Pinpoint the cell where the given text exists, returning its (x, y) midpoint coordinate. 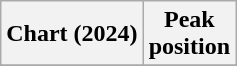
Chart (2024) (72, 34)
Peakposition (189, 34)
